Search for the cell housing the specified text and yield its (x, y) center coordinate. 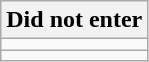
Did not enter (74, 20)
